For the text-containing cell, return its midpoint in (X, Y) coordinate format. 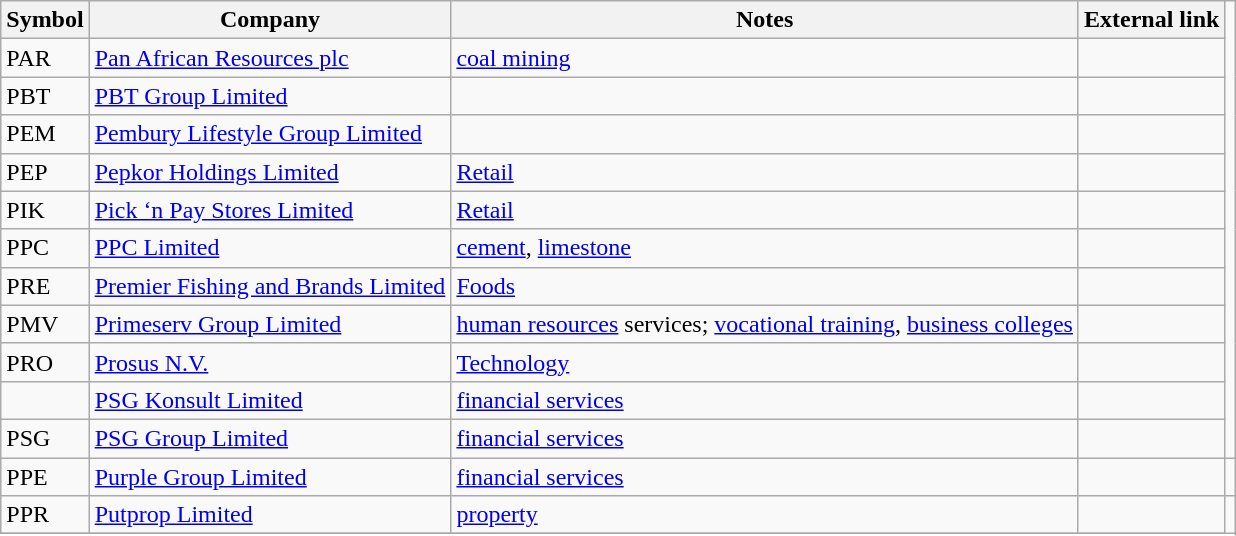
PAR (45, 58)
PPE (45, 477)
PRO (45, 362)
Putprop Limited (270, 515)
PSG Group Limited (270, 438)
PPC Limited (270, 248)
cement, limestone (765, 248)
Purple Group Limited (270, 477)
Symbol (45, 20)
Foods (765, 286)
Pembury Lifestyle Group Limited (270, 134)
Pick ‘n Pay Stores Limited (270, 210)
property (765, 515)
PPR (45, 515)
PSG (45, 438)
PIK (45, 210)
Technology (765, 362)
Notes (765, 20)
PEM (45, 134)
coal mining (765, 58)
Pan African Resources plc (270, 58)
External link (1151, 20)
human resources services; vocational training, business colleges (765, 324)
Primeserv Group Limited (270, 324)
PPC (45, 248)
PRE (45, 286)
PBT Group Limited (270, 96)
Prosus N.V. (270, 362)
Premier Fishing and Brands Limited (270, 286)
Pepkor Holdings Limited (270, 172)
PMV (45, 324)
PBT (45, 96)
PSG Konsult Limited (270, 400)
PEP (45, 172)
Company (270, 20)
